Return the (X, Y) coordinate for the center point of the cell that contains the specified text.  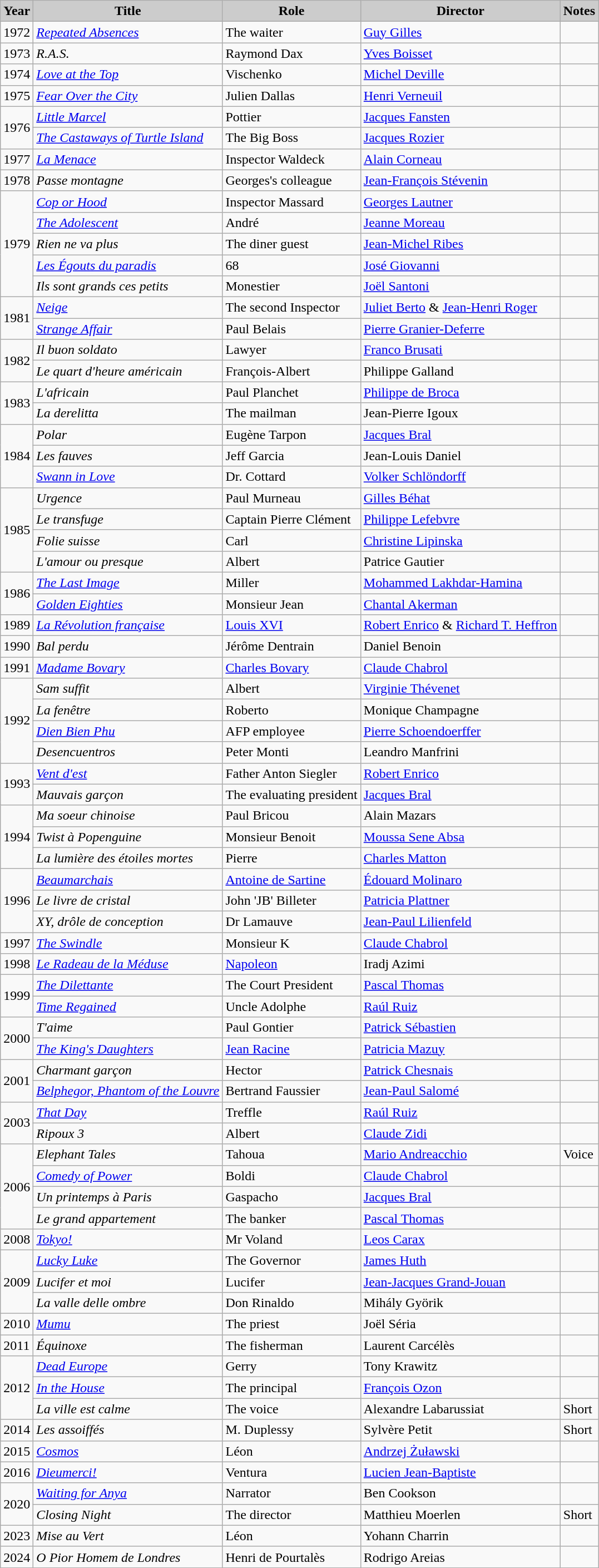
Tahoua (291, 1155)
The second Inspector (291, 308)
Lucky Luke (128, 1260)
Ils sont grands ces petits (128, 287)
M. Duplessy (291, 1430)
Voice (579, 1155)
Matthieu Moerlen (461, 1515)
Charles Matton (461, 858)
Mohammed Lakhdar-Hamina (461, 583)
1984 (17, 456)
Mise au Vert (128, 1536)
The King's Daughters (128, 1049)
Michel Deville (461, 75)
The Court President (291, 985)
Roberto (291, 710)
1998 (17, 964)
Folie suisse (128, 540)
Peter Monti (291, 752)
Polar (128, 435)
François-Albert (291, 371)
Beaumarchais (128, 879)
L'africain (128, 392)
In the House (128, 1388)
Patricia Mazuy (461, 1049)
Time Regained (128, 1007)
1993 (17, 784)
Lawyer (291, 350)
Équinoxe (128, 1345)
Belphegor, Phantom of the Louvre (128, 1091)
Mumu (128, 1324)
The principal (291, 1388)
Les fauves (128, 456)
Édouard Molinaro (461, 879)
L'amour ou presque (128, 561)
Alexandre Labarussiat (461, 1409)
Jean-Michel Ribes (461, 244)
That Day (128, 1112)
The Governor (291, 1260)
Lucifer et moi (128, 1281)
Patrick Sébastien (461, 1028)
1986 (17, 593)
Love at the Top (128, 75)
The Adolescent (128, 223)
2010 (17, 1324)
1972 (17, 32)
Eugène Tarpon (291, 435)
Virginie Thévenet (461, 689)
Monsieur Jean (291, 604)
Swann in Love (128, 477)
1982 (17, 361)
Philippe Galland (461, 371)
1973 (17, 53)
Gilles Béhat (461, 498)
Gaspacho (291, 1197)
Inspector Waldeck (291, 159)
Chantal Akerman (461, 604)
Paul Planchet (291, 392)
Rien ne va plus (128, 244)
Director (461, 11)
André (291, 223)
Georges Lautner (461, 201)
1975 (17, 96)
Paul Bricou (291, 816)
2006 (17, 1186)
Jeff Garcia (291, 456)
1999 (17, 996)
2008 (17, 1239)
Fear Over the City (128, 96)
Vischenko (291, 75)
Waiting for Anya (128, 1493)
Hector (291, 1070)
Napoleon (291, 964)
2020 (17, 1504)
Philippe Lefebvre (461, 519)
John 'JB' Billeter (291, 900)
The Swindle (128, 943)
La valle delle ombre (128, 1303)
1989 (17, 625)
Jean-Paul Salomé (461, 1091)
Boldi (291, 1176)
XY, drôle de conception (128, 921)
Franco Brusati (461, 350)
Paul Murneau (291, 498)
2011 (17, 1345)
Sam suffit (128, 689)
Mihály Györik (461, 1303)
Jérôme Dentrain (291, 647)
The evaluating president (291, 795)
Title (128, 11)
Leos Carax (461, 1239)
Ben Cookson (461, 1493)
Bal perdu (128, 647)
Monestier (291, 287)
Yves Boisset (461, 53)
Strange Affair (128, 329)
Jean-François Stévenin (461, 180)
Cop or Hood (128, 201)
Twist à Popenguine (128, 837)
Jacques Fansten (461, 117)
Comedy of Power (128, 1176)
Le transfuge (128, 519)
Closing Night (128, 1515)
La derelitta (128, 413)
Role (291, 11)
Un printemps à Paris (128, 1197)
Les Égouts du paradis (128, 265)
Paul Gontier (291, 1028)
Pierre Schoendoerffer (461, 731)
Inspector Massard (291, 201)
Patrice Gautier (461, 561)
Henri Verneuil (461, 96)
Le quart d'heure américain (128, 371)
James Huth (461, 1260)
1974 (17, 75)
Jean-Paul Lilienfeld (461, 921)
François Ozon (461, 1388)
Philippe de Broca (461, 392)
Elephant Tales (128, 1155)
Bertrand Faussier (291, 1091)
Volker Schlöndorff (461, 477)
Les assoiffés (128, 1430)
Dien Bien Phu (128, 731)
Notes (579, 11)
Joël Santoni (461, 287)
Mauvais garçon (128, 795)
Little Marcel (128, 117)
Tony Krawitz (461, 1367)
1983 (17, 403)
1994 (17, 837)
1997 (17, 943)
La lumière des étoiles mortes (128, 858)
Monsieur Benoit (291, 837)
Urgence (128, 498)
Neige (128, 308)
The mailman (291, 413)
Joël Séria (461, 1324)
1976 (17, 127)
Andrzej Żuławski (461, 1451)
Juliet Berto & Jean-Henri Roger (461, 308)
Henri de Pourtalès (291, 1557)
1990 (17, 647)
Dieumerci! (128, 1472)
1992 (17, 721)
Madame Bovary (128, 668)
The Castaways of Turtle Island (128, 138)
Leandro Manfrini (461, 752)
2009 (17, 1281)
Ventura (291, 1472)
2024 (17, 1557)
2000 (17, 1038)
Patricia Plattner (461, 900)
2015 (17, 1451)
68 (291, 265)
Repeated Absences (128, 32)
Desencuentros (128, 752)
Robert Enrico (461, 773)
AFP employee (291, 731)
The director (291, 1515)
Charles Bovary (291, 668)
2014 (17, 1430)
Jean Racine (291, 1049)
The banker (291, 1218)
Antoine de Sartine (291, 879)
Sylvère Petit (461, 1430)
Vent d'est (128, 773)
Monsieur K (291, 943)
Charmant garçon (128, 1070)
Daniel Benoin (461, 647)
Pierre (291, 858)
1979 (17, 244)
Rodrigo Areias (461, 1557)
Jean-Jacques Grand-Jouan (461, 1281)
Tokyo! (128, 1239)
The waiter (291, 32)
Louis XVI (291, 625)
Alain Mazars (461, 816)
La Menace (128, 159)
La fenêtre (128, 710)
La Révolution française (128, 625)
Passe montagne (128, 180)
Lucien Jean-Baptiste (461, 1472)
Dr. Cottard (291, 477)
2001 (17, 1081)
Jean-Louis Daniel (461, 456)
Il buon soldato (128, 350)
Captain Pierre Clément (291, 519)
Year (17, 11)
The Big Boss (291, 138)
1985 (17, 530)
Mr Voland (291, 1239)
Claude Zidi (461, 1133)
Georges's colleague (291, 180)
Miller (291, 583)
Ripoux 3 (128, 1133)
Pottier (291, 117)
1981 (17, 318)
Monique Champagne (461, 710)
The fisherman (291, 1345)
Uncle Adolphe (291, 1007)
Le livre de cristal (128, 900)
Dr Lamauve (291, 921)
Julien Dallas (291, 96)
2023 (17, 1536)
Patrick Chesnais (461, 1070)
The Last Image (128, 583)
Carl (291, 540)
Raymond Dax (291, 53)
Jacques Rozier (461, 138)
Christine Lipinska (461, 540)
The Dilettante (128, 985)
Iradj Azimi (461, 964)
Narrator (291, 1493)
Le Radeau de la Méduse (128, 964)
Treffle (291, 1112)
2012 (17, 1388)
1996 (17, 900)
Pierre Granier-Deferre (461, 329)
Mario Andreacchio (461, 1155)
Alain Corneau (461, 159)
The voice (291, 1409)
The diner guest (291, 244)
Moussa Sene Absa (461, 837)
1978 (17, 180)
O Pior Homem de Londres (128, 1557)
Cosmos (128, 1451)
José Giovanni (461, 265)
Father Anton Siegler (291, 773)
Laurent Carcélès (461, 1345)
Dead Europe (128, 1367)
Jeanne Moreau (461, 223)
R.A.S. (128, 53)
Jean-Pierre Igoux (461, 413)
Don Rinaldo (291, 1303)
T'aime (128, 1028)
1991 (17, 668)
Ma soeur chinoise (128, 816)
Golden Eighties (128, 604)
2003 (17, 1123)
La ville est calme (128, 1409)
The priest (291, 1324)
Le grand appartement (128, 1218)
2016 (17, 1472)
Paul Belais (291, 329)
Yohann Charrin (461, 1536)
Guy Gilles (461, 32)
Lucifer (291, 1281)
Gerry (291, 1367)
1977 (17, 159)
Robert Enrico & Richard T. Heffron (461, 625)
